Detect which cell encompasses the target text, then output its [x, y] center coordinate. 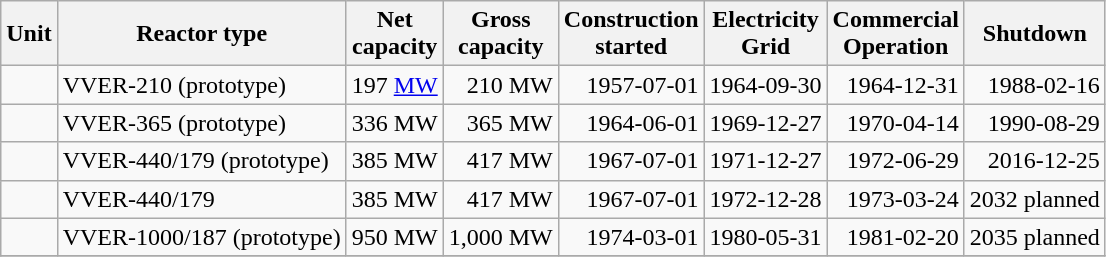
1964-06-01 [631, 123]
Constructionstarted [631, 34]
Grosscapacity [500, 34]
1969-12-27 [766, 123]
210 MW [500, 85]
1988-02-16 [1034, 85]
VVER-210 (prototype) [202, 85]
2032 planned [1034, 199]
1990-08-29 [1034, 123]
1981-02-20 [896, 237]
2016-12-25 [1034, 161]
1972-12-28 [766, 199]
1973-03-24 [896, 199]
1957-07-01 [631, 85]
Shutdown [1034, 34]
Unit [29, 34]
950 MW [394, 237]
1964-09-30 [766, 85]
1974-03-01 [631, 237]
VVER-440/179 [202, 199]
VVER-440/179 (prototype) [202, 161]
VVER-1000/187 (prototype) [202, 237]
Netcapacity [394, 34]
365 MW [500, 123]
1970-04-14 [896, 123]
CommercialOperation [896, 34]
Reactor type [202, 34]
1980-05-31 [766, 237]
197 MW [394, 85]
ElectricityGrid [766, 34]
336 MW [394, 123]
2035 planned [1034, 237]
1,000 MW [500, 237]
1971-12-27 [766, 161]
VVER-365 (prototype) [202, 123]
1972-06-29 [896, 161]
1964-12-31 [896, 85]
